Pinpoint the cell where the given text exists, returning its (X, Y) midpoint coordinate. 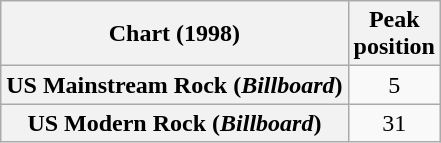
5 (394, 85)
Chart (1998) (174, 34)
US Modern Rock (Billboard) (174, 123)
Peakposition (394, 34)
31 (394, 123)
US Mainstream Rock (Billboard) (174, 85)
